Return the (x, y) coordinate for the center point of the cell that contains the specified text.  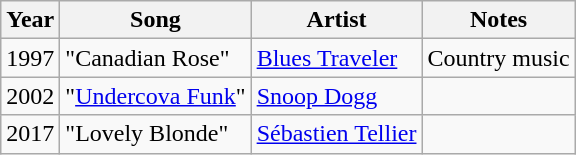
Notes (498, 20)
"Lovely Blonde" (156, 134)
2002 (30, 96)
"Canadian Rose" (156, 58)
Song (156, 20)
2017 (30, 134)
Year (30, 20)
Snoop Dogg (336, 96)
"Undercova Funk" (156, 96)
Blues Traveler (336, 58)
Artist (336, 20)
1997 (30, 58)
Sébastien Tellier (336, 134)
Country music (498, 58)
